Return [x, y] of the center of cell containing provided text 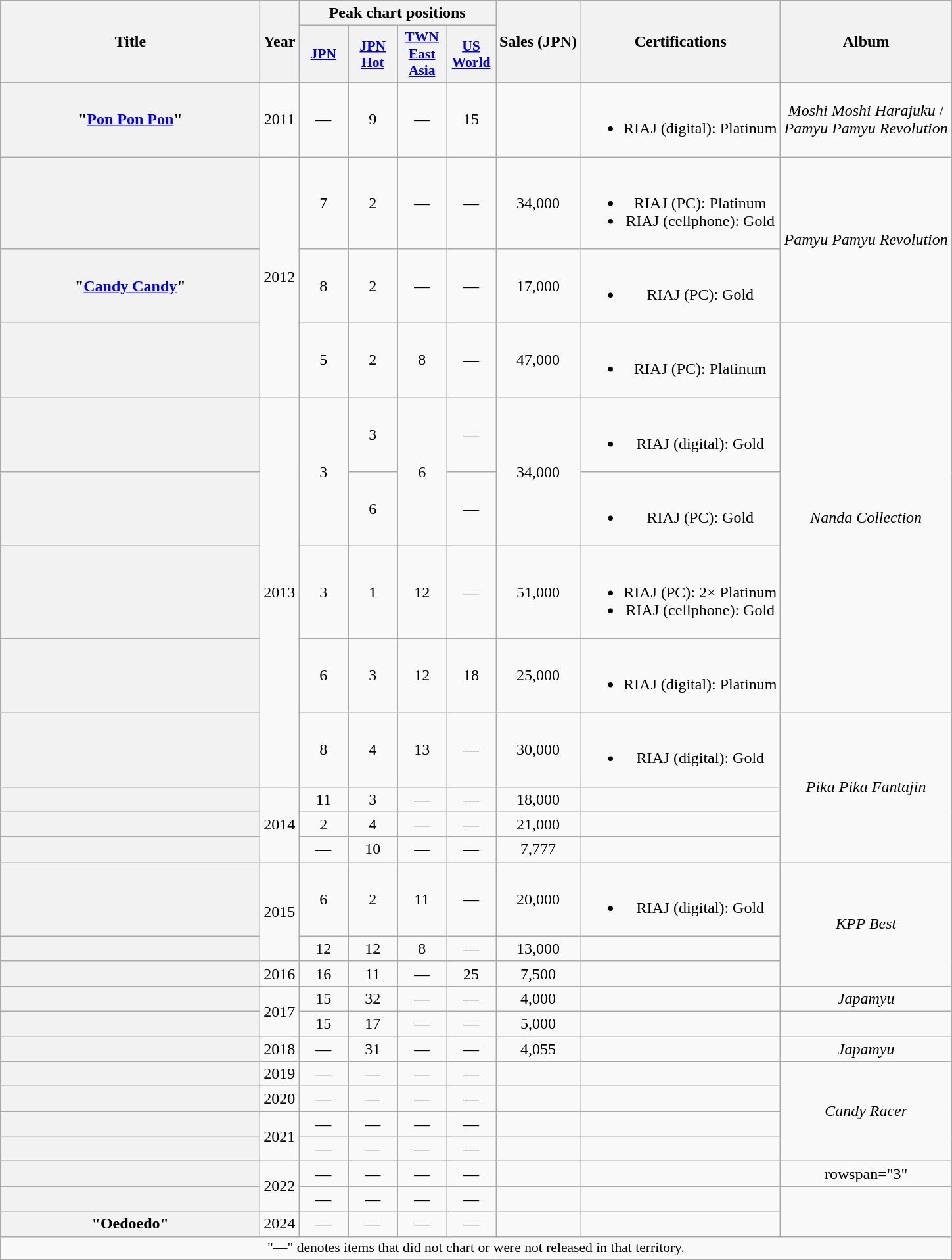
17,000 [537, 287]
US World [472, 54]
9 [373, 120]
18 [472, 676]
7 [323, 202]
2013 [280, 592]
25 [472, 973]
13,000 [537, 948]
1 [373, 592]
"—" denotes items that did not chart or were not released in that territory. [476, 1248]
4,000 [537, 998]
RIAJ (PC): 2× PlatinumRIAJ (cellphone): Gold [681, 592]
2015 [280, 911]
18,000 [537, 799]
Pamyu Pamyu Revolution [866, 239]
RIAJ (PC): Platinum [681, 360]
47,000 [537, 360]
Pika Pika Fantajin [866, 787]
25,000 [537, 676]
Sales (JPN) [537, 42]
JPN Hot [373, 54]
Candy Racer [866, 1111]
2011 [280, 120]
Year [280, 42]
"Candy Candy" [130, 287]
4,055 [537, 1048]
JPN [323, 54]
2019 [280, 1074]
rowspan="3" [866, 1174]
2016 [280, 973]
16 [323, 973]
2014 [280, 824]
31 [373, 1048]
Nanda Collection [866, 518]
5 [323, 360]
2024 [280, 1224]
2012 [280, 277]
"Oedoedo" [130, 1224]
KPP Best [866, 924]
"Pon Pon Pon" [130, 120]
RIAJ (PC): PlatinumRIAJ (cellphone): Gold [681, 202]
7,500 [537, 973]
5,000 [537, 1023]
13 [422, 749]
Certifications [681, 42]
10 [373, 849]
TWN East Asia [422, 54]
Moshi Moshi Harajuku /Pamyu Pamyu Revolution [866, 120]
17 [373, 1023]
2022 [280, 1186]
30,000 [537, 749]
2017 [280, 1011]
32 [373, 998]
Title [130, 42]
Peak chart positions [397, 13]
Album [866, 42]
51,000 [537, 592]
2020 [280, 1099]
20,000 [537, 899]
7,777 [537, 849]
2018 [280, 1048]
2021 [280, 1136]
21,000 [537, 824]
